For the text-containing cell, return its midpoint in [x, y] coordinate format. 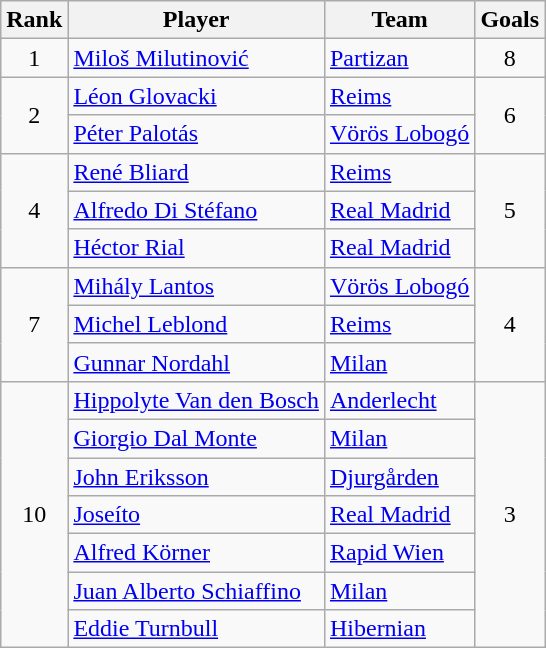
Péter Palotás [196, 134]
Rank [34, 20]
3 [510, 514]
10 [34, 514]
Gunnar Nordahl [196, 362]
1 [34, 58]
Miloš Milutinović [196, 58]
Djurgården [399, 477]
Rapid Wien [399, 553]
Player [196, 20]
Partizan [399, 58]
Goals [510, 20]
Joseíto [196, 515]
Anderlecht [399, 400]
Héctor Rial [196, 248]
Hippolyte Van den Bosch [196, 400]
René Bliard [196, 172]
5 [510, 210]
Alfred Körner [196, 553]
Mihály Lantos [196, 286]
7 [34, 324]
6 [510, 115]
Léon Glovacki [196, 96]
Michel Leblond [196, 324]
Giorgio Dal Monte [196, 438]
Alfredo Di Stéfano [196, 210]
Eddie Turnbull [196, 629]
Juan Alberto Schiaffino [196, 591]
Team [399, 20]
8 [510, 58]
Hibernian [399, 629]
2 [34, 115]
John Eriksson [196, 477]
